Pinpoint the cell where the given text exists, returning its [x, y] midpoint coordinate. 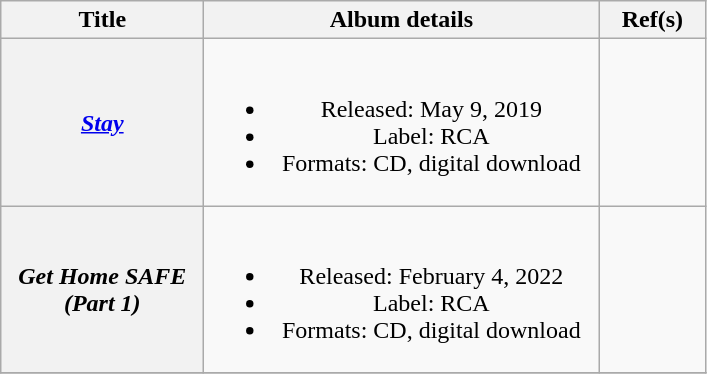
Get Home SAFE (Part 1) [102, 290]
Released: February 4, 2022Label: RCAFormats: CD, digital download [402, 290]
Stay [102, 122]
Ref(s) [652, 20]
Released: May 9, 2019Label: RCAFormats: CD, digital download [402, 122]
Title [102, 20]
Album details [402, 20]
